Extract the (x, y) coordinate from the center of the cell holding the provided text.  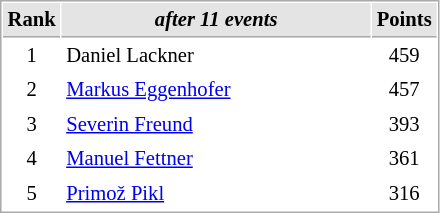
3 (32, 124)
393 (404, 124)
Manuel Fettner (216, 158)
1 (32, 56)
Markus Eggenhofer (216, 90)
316 (404, 194)
457 (404, 90)
459 (404, 56)
5 (32, 194)
Points (404, 20)
after 11 events (216, 20)
Daniel Lackner (216, 56)
Rank (32, 20)
4 (32, 158)
Severin Freund (216, 124)
2 (32, 90)
Primož Pikl (216, 194)
361 (404, 158)
